Return [x, y] of the center of cell containing provided text 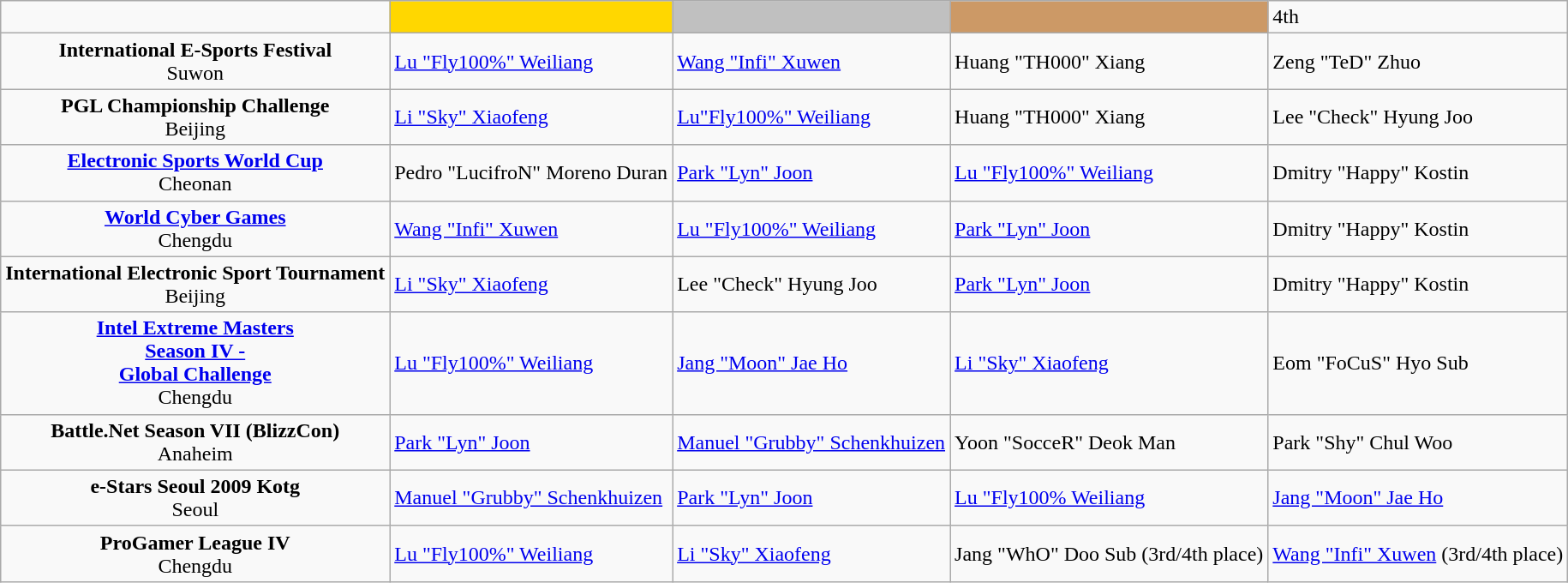
4th [1418, 17]
International Electronic Sport Tournament Beijing [195, 285]
World Cyber Games Chengdu [195, 228]
Battle.Net Season VII (BlizzCon) Anaheim [195, 442]
Lu "Fly100% Weiliang [1109, 497]
Pedro "LucifroN" Moreno Duran [531, 173]
PGL Championship Challenge Beijing [195, 117]
Zeng "TeD" Zhuo [1418, 62]
Yoon "SocceR" Deok Man [1109, 442]
e-Stars Seoul 2009 Kotg Seoul [195, 497]
Lu"Fly100%" Weiliang [811, 117]
ProGamer League IV Chengdu [195, 554]
Wang "Infi" Xuwen (3rd/4th place) [1418, 554]
Intel Extreme Masters Season IV - Global Challenge Chengdu [195, 364]
Park "Shy" Chul Woo [1418, 442]
Electronic Sports World Cup Cheonan [195, 173]
Jang "WhO" Doo Sub (3rd/4th place) [1109, 554]
Eom "FoCuS" Hyo Sub [1418, 364]
International E-Sports Festival Suwon [195, 62]
